Return the (X, Y) coordinate for the center point of the cell that contains the specified text.  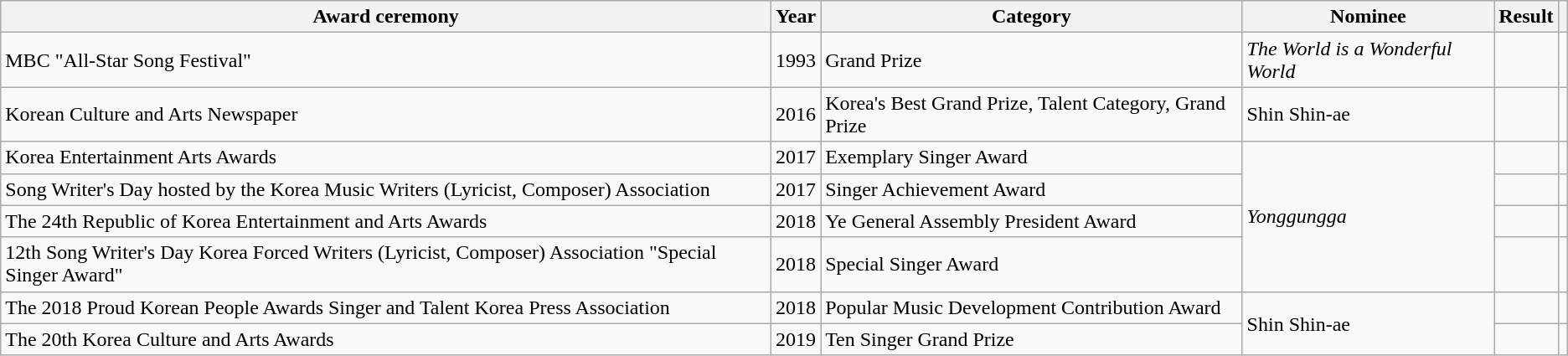
Song Writer's Day hosted by the Korea Music Writers (Lyricist, Composer) Association (386, 189)
Ten Singer Grand Prize (1032, 339)
Award ceremony (386, 17)
Korean Culture and Arts Newspaper (386, 114)
Exemplary Singer Award (1032, 157)
12th Song Writer's Day Korea Forced Writers (Lyricist, Composer) Association "Special Singer Award" (386, 265)
Ye General Assembly President Award (1032, 221)
Korea Entertainment Arts Awards (386, 157)
Grand Prize (1032, 60)
Popular Music Development Contribution Award (1032, 307)
Category (1032, 17)
The World is a Wonderful World (1369, 60)
Korea's Best Grand Prize, Talent Category, Grand Prize (1032, 114)
MBC "All-Star Song Festival" (386, 60)
Special Singer Award (1032, 265)
Singer Achievement Award (1032, 189)
Result (1526, 17)
Yonggungga (1369, 216)
1993 (796, 60)
The 20th Korea Culture and Arts Awards (386, 339)
2016 (796, 114)
2019 (796, 339)
The 24th Republic of Korea Entertainment and Arts Awards (386, 221)
Year (796, 17)
Nominee (1369, 17)
The 2018 Proud Korean People Awards Singer and Talent Korea Press Association (386, 307)
